Find where the given text appears and provide that cell's center as (x, y) coordinate. 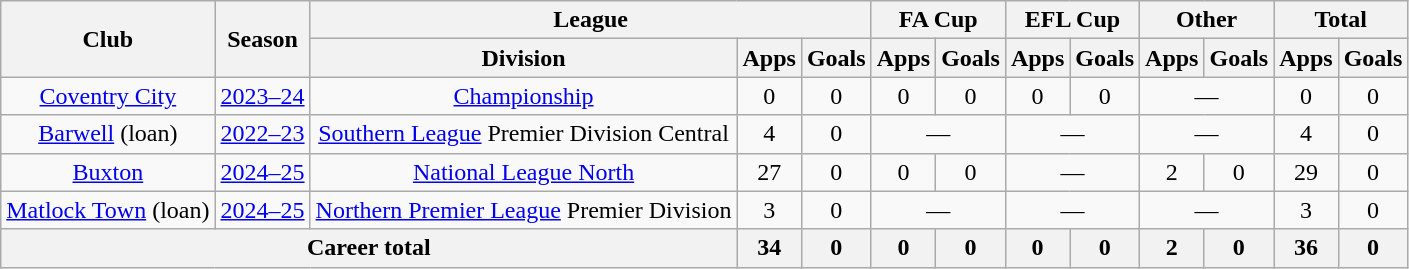
2022–23 (262, 134)
36 (1306, 248)
Barwell (loan) (108, 134)
Matlock Town (loan) (108, 210)
Season (262, 39)
Other (1207, 20)
Northern Premier League Premier Division (524, 210)
Club (108, 39)
Division (524, 58)
Buxton (108, 172)
34 (769, 248)
EFL Cup (1072, 20)
Total (1341, 20)
Coventry City (108, 96)
27 (769, 172)
29 (1306, 172)
2023–24 (262, 96)
Southern League Premier Division Central (524, 134)
Championship (524, 96)
FA Cup (938, 20)
National League North (524, 172)
Career total (369, 248)
League (590, 20)
